Return (x, y) of the center of cell containing provided text 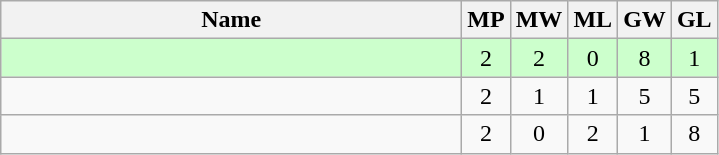
MP (486, 20)
ML (593, 20)
Name (232, 20)
GW (645, 20)
GL (694, 20)
MW (539, 20)
